From the cell containing the given text, extract its center point as [x, y] coordinate. 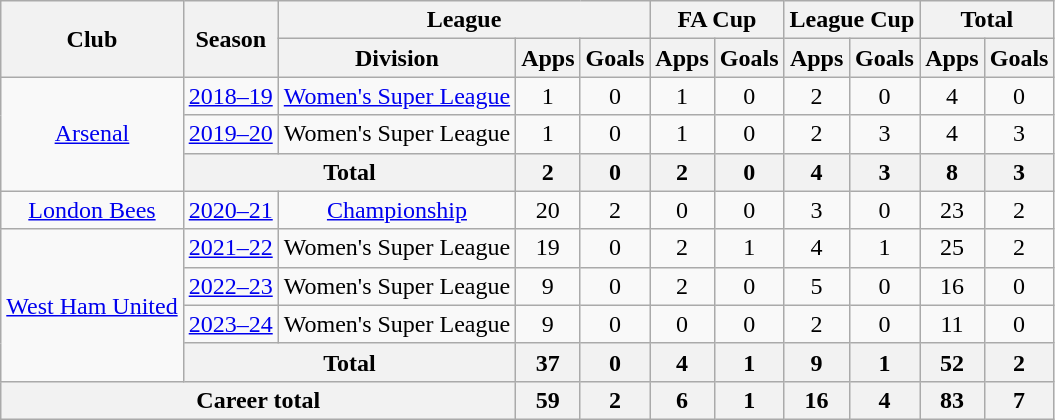
2021–22 [230, 248]
59 [548, 400]
West Ham United [92, 305]
25 [952, 248]
Club [92, 39]
2019–20 [230, 134]
52 [952, 362]
Season [230, 39]
7 [1019, 400]
11 [952, 324]
League [464, 20]
20 [548, 210]
Career total [258, 400]
League Cup [852, 20]
Arsenal [92, 134]
Championship [396, 210]
2018–19 [230, 96]
2023–24 [230, 324]
2022–23 [230, 286]
London Bees [92, 210]
37 [548, 362]
19 [548, 248]
FA Cup [717, 20]
83 [952, 400]
8 [952, 172]
Division [396, 58]
6 [682, 400]
23 [952, 210]
2020–21 [230, 210]
5 [816, 286]
